Return the [x, y] coordinate for the center point of the cell that contains the specified text.  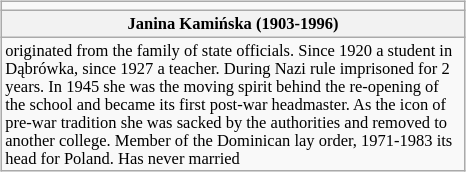
Janina Kamińska (1903-1996) [233, 24]
